Return the (X, Y) coordinate for the center point of the cell that contains the specified text.  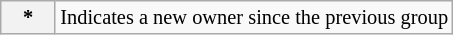
Indicates a new owner since the previous group (254, 17)
* (28, 17)
